Provide the (X, Y) coordinate of the cell's center where the given text is located.  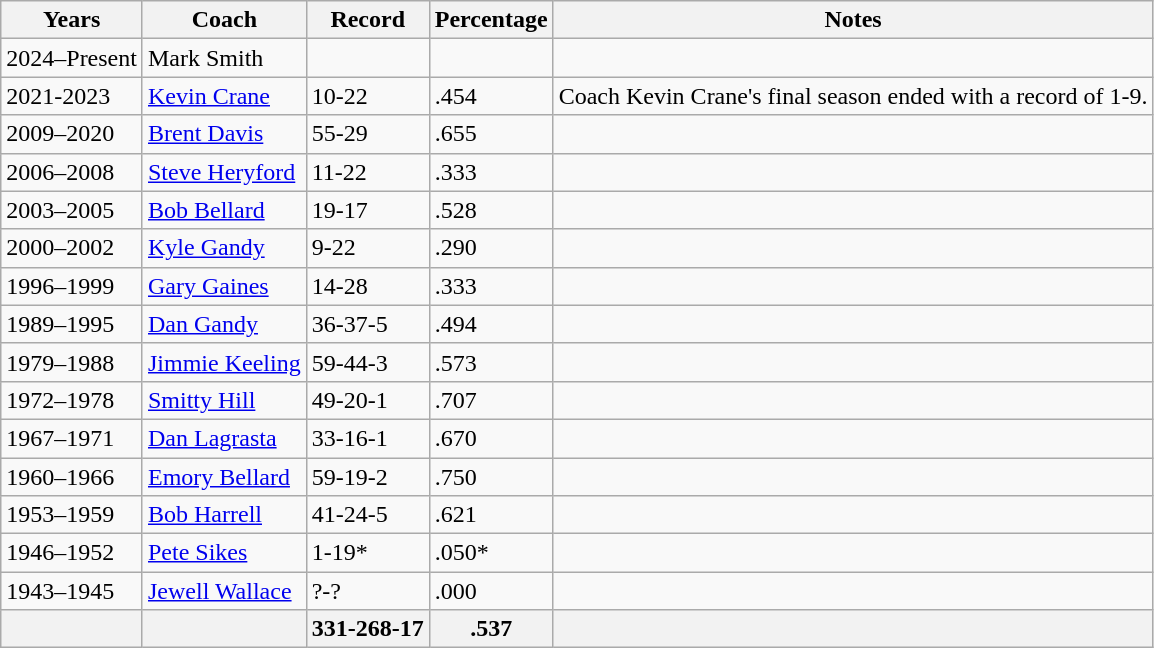
2003–2005 (72, 210)
.621 (491, 515)
2009–2020 (72, 134)
Brent Davis (224, 134)
11-22 (368, 172)
Emory Bellard (224, 477)
59-44-3 (368, 362)
.655 (491, 134)
.290 (491, 248)
.050* (491, 553)
Notes (853, 20)
1953–1959 (72, 515)
.454 (491, 96)
2006–2008 (72, 172)
1-19* (368, 553)
Dan Lagrasta (224, 438)
1972–1978 (72, 400)
55-29 (368, 134)
19-17 (368, 210)
Gary Gaines (224, 286)
.670 (491, 438)
331-268-17 (368, 629)
Coach (224, 20)
9-22 (368, 248)
.528 (491, 210)
Bob Bellard (224, 210)
Kevin Crane (224, 96)
Years (72, 20)
.494 (491, 324)
41-24-5 (368, 515)
1946–1952 (72, 553)
Steve Heryford (224, 172)
Bob Harrell (224, 515)
10-22 (368, 96)
1960–1966 (72, 477)
Percentage (491, 20)
Coach Kevin Crane's final season ended with a record of 1-9. (853, 96)
1943–1945 (72, 591)
14-28 (368, 286)
Smitty Hill (224, 400)
1967–1971 (72, 438)
Jimmie Keeling (224, 362)
?-? (368, 591)
2021-2023 (72, 96)
1979–1988 (72, 362)
Jewell Wallace (224, 591)
.000 (491, 591)
.573 (491, 362)
Mark Smith (224, 58)
59-19-2 (368, 477)
1989–1995 (72, 324)
Dan Gandy (224, 324)
2000–2002 (72, 248)
.750 (491, 477)
49-20-1 (368, 400)
1996–1999 (72, 286)
2024–Present (72, 58)
33-16-1 (368, 438)
Pete Sikes (224, 553)
Record (368, 20)
Kyle Gandy (224, 248)
.537 (491, 629)
.707 (491, 400)
36-37-5 (368, 324)
